Return the [x, y] coordinate for the center point of the cell that contains the specified text.  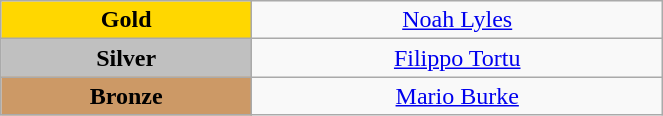
Bronze [126, 96]
Noah Lyles [458, 20]
Filippo Tortu [458, 58]
Mario Burke [458, 96]
Silver [126, 58]
Gold [126, 20]
